Capture the cell that displays the provided text and extract its (X, Y) central coordinate. 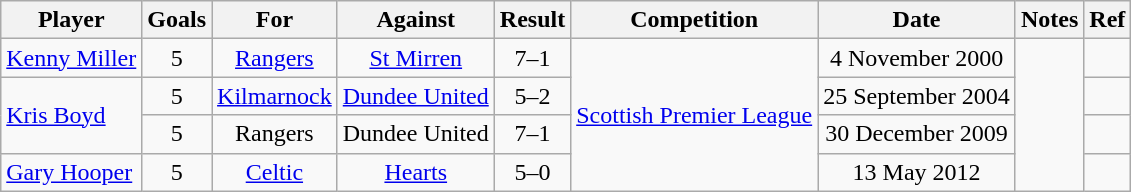
Competition (694, 20)
St Mirren (416, 58)
Hearts (416, 172)
For (275, 20)
Kenny Miller (72, 58)
Ref (1108, 20)
5–0 (532, 172)
Kilmarnock (275, 96)
Result (532, 20)
13 May 2012 (917, 172)
4 November 2000 (917, 58)
Scottish Premier League (694, 115)
30 December 2009 (917, 134)
5–2 (532, 96)
25 September 2004 (917, 96)
Kris Boyd (72, 115)
Against (416, 20)
Gary Hooper (72, 172)
Celtic (275, 172)
Player (72, 20)
Notes (1049, 20)
Goals (177, 20)
Date (917, 20)
